From the cell containing the given text, extract its center point as [x, y] coordinate. 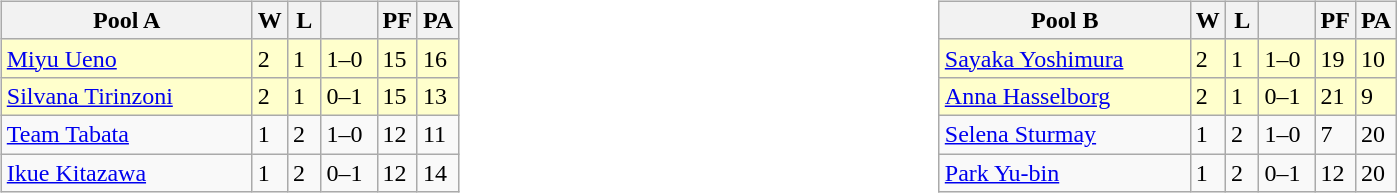
Team Tabata [126, 134]
Selena Sturmay [1064, 134]
Pool B [1064, 20]
10 [1376, 58]
Anna Hasselborg [1064, 96]
Park Yu-bin [1064, 173]
19 [1335, 58]
Silvana Tirinzoni [126, 96]
Pool A [126, 20]
Ikue Kitazawa [126, 173]
16 [438, 58]
13 [438, 96]
7 [1335, 134]
21 [1335, 96]
9 [1376, 96]
Sayaka Yoshimura [1064, 58]
11 [438, 134]
Miyu Ueno [126, 58]
14 [438, 173]
